Scan for the cell matching the given text and deliver its (x, y) coordinate at center. 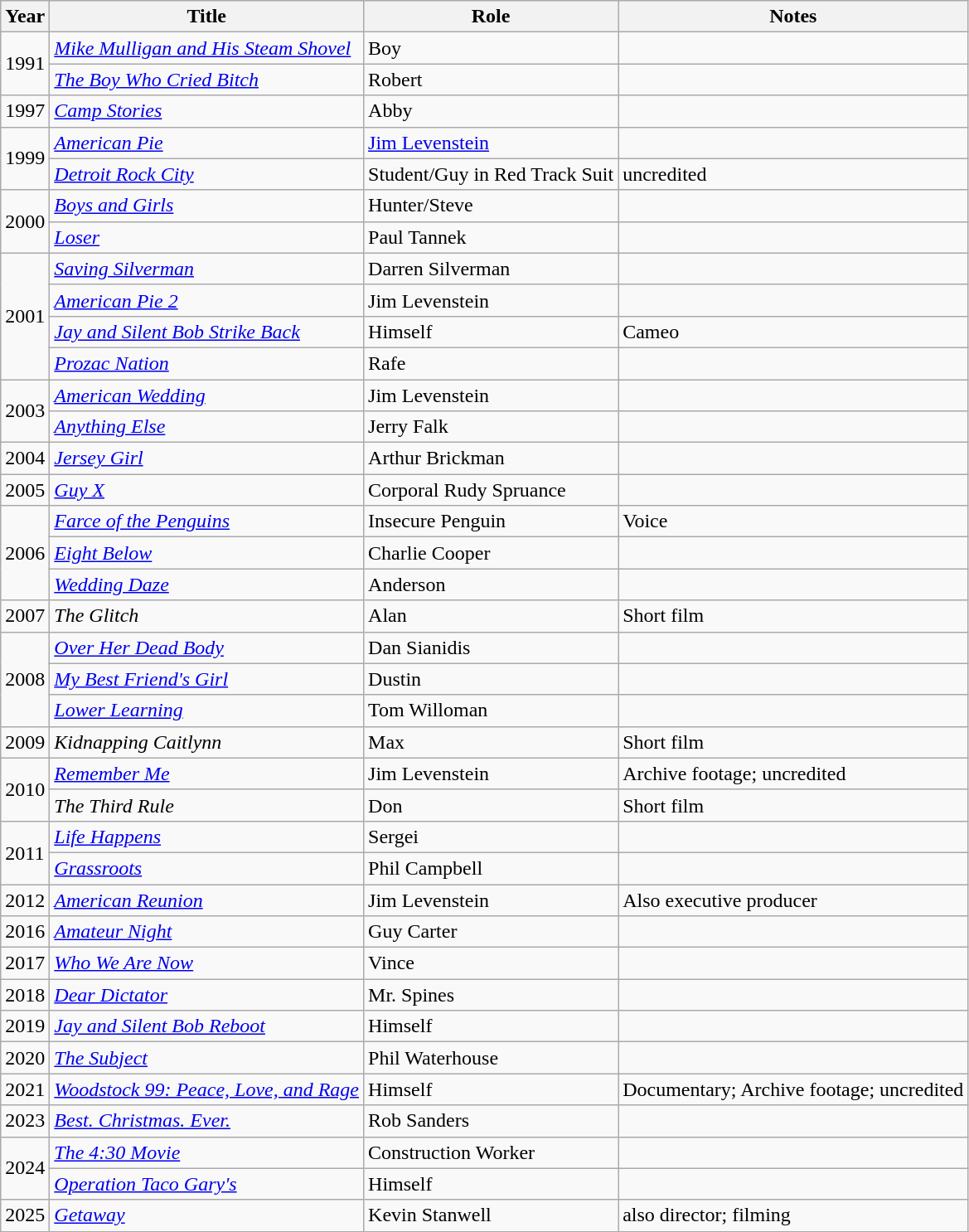
1997 (25, 111)
Eight Below (207, 553)
Robert (491, 80)
Year (25, 17)
Kidnapping Caitlynn (207, 742)
Farce of the Penguins (207, 521)
Cameo (793, 332)
The 4:30 Movie (207, 1152)
Best. Christmas. Ever. (207, 1121)
American Wedding (207, 395)
2018 (25, 995)
Kevin Stanwell (491, 1215)
Jersey Girl (207, 458)
Corporal Rudy Spruance (491, 490)
Getaway (207, 1215)
Paul Tannek (491, 237)
Tom Willoman (491, 711)
Student/Guy in Red Track Suit (491, 174)
Hunter/Steve (491, 206)
Abby (491, 111)
Arthur Brickman (491, 458)
Jay and Silent Bob Reboot (207, 1026)
2016 (25, 932)
American Reunion (207, 900)
Saving Silverman (207, 269)
2000 (25, 221)
Mr. Spines (491, 995)
Who We Are Now (207, 963)
Guy Carter (491, 932)
My Best Friend's Girl (207, 679)
Rafe (491, 363)
Voice (793, 521)
2005 (25, 490)
Phil Waterhouse (491, 1058)
The Third Rule (207, 805)
2011 (25, 852)
2003 (25, 411)
Amateur Night (207, 932)
2017 (25, 963)
Documentary; Archive footage; uncredited (793, 1089)
Anderson (491, 584)
Dustin (491, 679)
Lower Learning (207, 711)
The Subject (207, 1058)
Mike Mulligan and His Steam Shovel (207, 48)
Grassroots (207, 868)
2021 (25, 1089)
Don (491, 805)
2010 (25, 789)
Sergei (491, 837)
Archive footage; uncredited (793, 774)
Jay and Silent Bob Strike Back (207, 332)
2007 (25, 616)
Loser (207, 237)
Construction Worker (491, 1152)
2006 (25, 553)
1999 (25, 158)
2012 (25, 900)
also director; filming (793, 1215)
Detroit Rock City (207, 174)
Role (491, 17)
Darren Silverman (491, 269)
Insecure Penguin (491, 521)
The Boy Who Cried Bitch (207, 80)
Dan Sianidis (491, 648)
2020 (25, 1058)
2024 (25, 1168)
Operation Taco Gary's (207, 1184)
Dear Dictator (207, 995)
2009 (25, 742)
Charlie Cooper (491, 553)
Anything Else (207, 427)
Phil Campbell (491, 868)
Woodstock 99: Peace, Love, and Rage (207, 1089)
Boys and Girls (207, 206)
American Pie (207, 143)
2025 (25, 1215)
Boy (491, 48)
2008 (25, 679)
Max (491, 742)
uncredited (793, 174)
Alan (491, 616)
Life Happens (207, 837)
2019 (25, 1026)
American Pie 2 (207, 300)
Vince (491, 963)
2023 (25, 1121)
2004 (25, 458)
Rob Sanders (491, 1121)
2001 (25, 316)
Jerry Falk (491, 427)
Camp Stories (207, 111)
Remember Me (207, 774)
Notes (793, 17)
1991 (25, 64)
Title (207, 17)
Over Her Dead Body (207, 648)
Wedding Daze (207, 584)
Prozac Nation (207, 363)
Also executive producer (793, 900)
The Glitch (207, 616)
Guy X (207, 490)
